Determine the [x, y] coordinate at the center of the cell enclosing the given text.  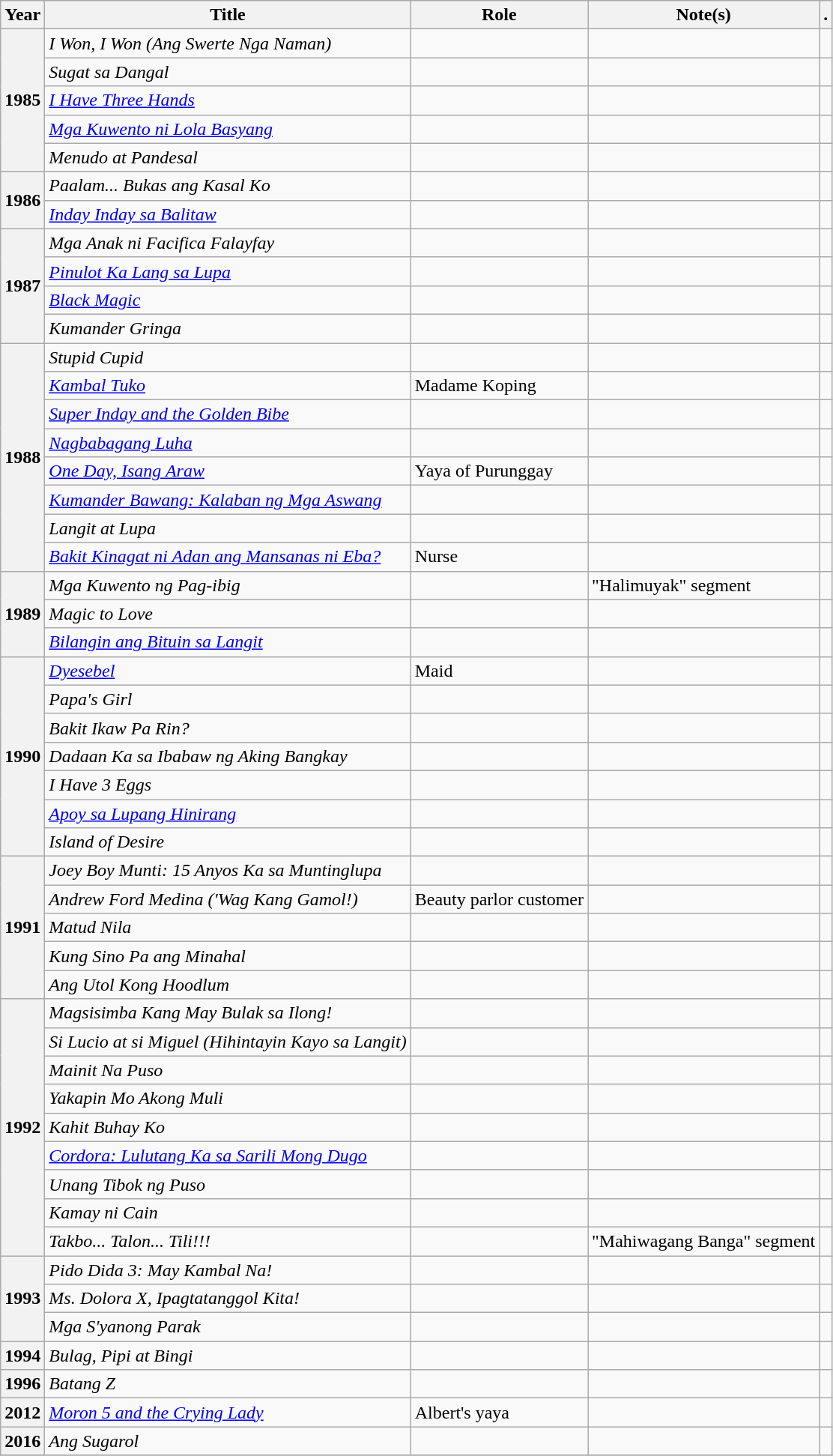
Black Magic [228, 300]
Magic to Love [228, 614]
Cordora: Lulutang Ka sa Sarili Mong Dugo [228, 1156]
Unang Tibok ng Puso [228, 1184]
Nagbabagang Luha [228, 443]
Si Lucio at si Miguel (Hihintayin Kayo sa Langit) [228, 1042]
Takbo... Talon... Tili!!! [228, 1241]
Island of Desire [228, 842]
Mga Kuwento ng Pag-ibig [228, 585]
Role [499, 15]
Bilangin ang Bituin sa Langit [228, 642]
1986 [22, 200]
I Have 3 Eggs [228, 785]
Paalam... Bukas ang Kasal Ko [228, 186]
2016 [22, 1441]
1990 [22, 756]
1989 [22, 614]
1996 [22, 1384]
Joey Boy Munti: 15 Anyos Ka sa Muntinglupa [228, 871]
Madame Koping [499, 386]
Mga S'yanong Parak [228, 1327]
Papa's Girl [228, 699]
Andrew Ford Medina ('Wag Kang Gamol!) [228, 899]
1991 [22, 928]
Inday Inday sa Balitaw [228, 214]
Note(s) [704, 15]
Dadaan Ka sa Ibabaw ng Aking Bangkay [228, 756]
Apoy sa Lupang Hinirang [228, 813]
Ang Sugarol [228, 1441]
Bakit Kinagat ni Adan ang Mansanas ni Eba? [228, 557]
Sugat sa Dangal [228, 72]
"Halimuyak" segment [704, 585]
I Have Three Hands [228, 100]
2012 [22, 1413]
Ms. Dolora X, Ipagtatanggol Kita! [228, 1299]
Nurse [499, 557]
Menudo at Pandesal [228, 157]
1987 [22, 286]
Dyesebel [228, 671]
I Won, I Won (Ang Swerte Nga Naman) [228, 43]
Batang Z [228, 1384]
Mga Kuwento ni Lola Basyang [228, 129]
Bulag, Pipi at Bingi [228, 1356]
Mga Anak ni Facifica Falayfay [228, 243]
Beauty parlor customer [499, 899]
Pinulot Ka Lang sa Lupa [228, 271]
Yaya of Purunggay [499, 471]
1985 [22, 100]
Stupid Cupid [228, 357]
Kamay ni Cain [228, 1212]
1993 [22, 1299]
Kung Sino Pa ang Minahal [228, 956]
1994 [22, 1356]
Moron 5 and the Crying Lady [228, 1413]
Title [228, 15]
"Mahiwagang Banga" segment [704, 1241]
Bakit Ikaw Pa Rin? [228, 728]
Maid [499, 671]
Albert's yaya [499, 1413]
Ang Utol Kong Hoodlum [228, 985]
Mainit Na Puso [228, 1070]
Matud Nila [228, 928]
Kambal Tuko [228, 386]
Kumander Gringa [228, 328]
1992 [22, 1127]
Kumander Bawang: Kalaban ng Mga Aswang [228, 500]
Yakapin Mo Akong Muli [228, 1099]
Langit at Lupa [228, 528]
1988 [22, 457]
Kahit Buhay Ko [228, 1127]
One Day, Isang Araw [228, 471]
. [826, 15]
Year [22, 15]
Magsisimba Kang May Bulak sa Ilong! [228, 1013]
Super Inday and the Golden Bibe [228, 414]
Pido Dida 3: May Kambal Na! [228, 1270]
